From the cell containing the given text, extract its center point as (X, Y) coordinate. 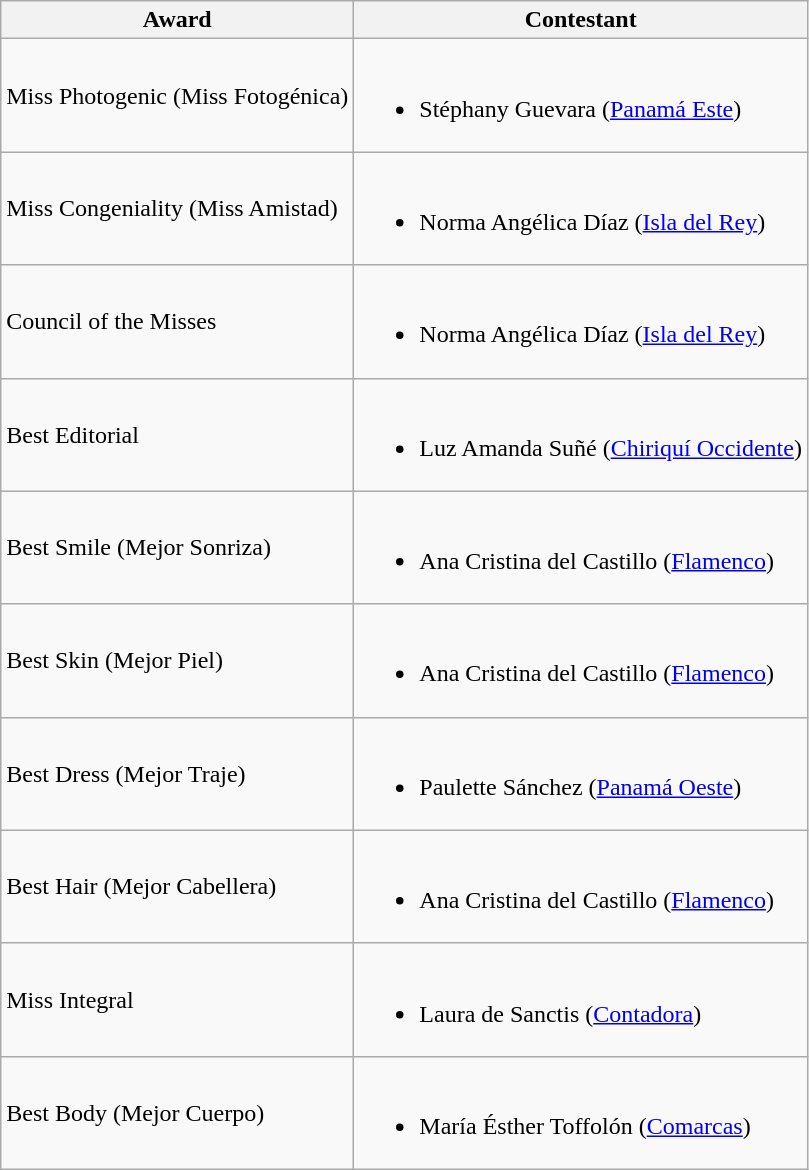
Best Body (Mejor Cuerpo) (178, 1112)
Best Dress (Mejor Traje) (178, 774)
Best Hair (Mejor Cabellera) (178, 886)
María Ésther Toffolón (Comarcas) (581, 1112)
Laura de Sanctis (Contadora) (581, 1000)
Miss Congeniality (Miss Amistad) (178, 208)
Council of the Misses (178, 322)
Miss Photogenic (Miss Fotogénica) (178, 96)
Best Smile (Mejor Sonriza) (178, 548)
Paulette Sánchez (Panamá Oeste) (581, 774)
Best Editorial (178, 434)
Contestant (581, 20)
Best Skin (Mejor Piel) (178, 660)
Miss Integral (178, 1000)
Luz Amanda Suñé (Chiriquí Occidente) (581, 434)
Award (178, 20)
Stéphany Guevara (Panamá Este) (581, 96)
